For the text-containing cell, return its midpoint in [X, Y] coordinate format. 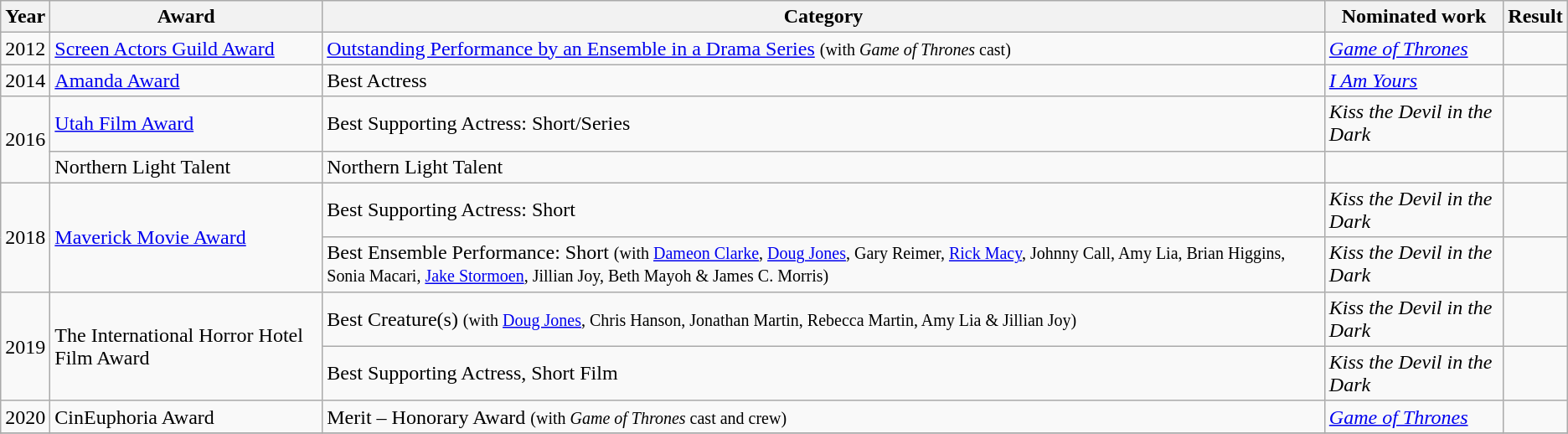
2012 [25, 49]
Best Actress [824, 80]
2019 [25, 346]
The International Horror Hotel Film Award [186, 346]
CinEuphoria Award [186, 416]
2020 [25, 416]
2018 [25, 237]
Category [824, 17]
Outstanding Performance by an Ensemble in a Drama Series (with Game of Thrones cast) [824, 49]
I Am Yours [1414, 80]
Year [25, 17]
Maverick Movie Award [186, 237]
Best Supporting Actress: Short [824, 209]
Best Supporting Actress, Short Film [824, 374]
2014 [25, 80]
Utah Film Award [186, 124]
Result [1535, 17]
Best Creature(s) (with Doug Jones, Chris Hanson, Jonathan Martin, Rebecca Martin, Amy Lia & Jillian Joy) [824, 318]
2016 [25, 139]
Screen Actors Guild Award [186, 49]
Award [186, 17]
Amanda Award [186, 80]
Best Supporting Actress: Short/Series [824, 124]
Merit – Honorary Award (with Game of Thrones cast and crew) [824, 416]
Nominated work [1414, 17]
